Provide the (X, Y) coordinate of the cell's center where the given text is located.  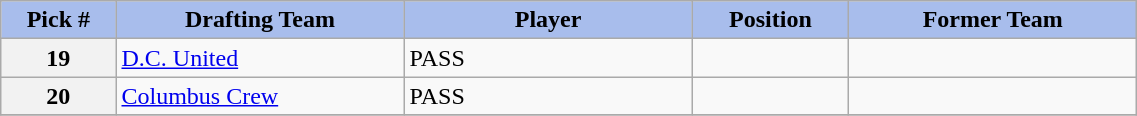
19 (58, 58)
Drafting Team (260, 20)
Columbus Crew (260, 96)
Position (770, 20)
20 (58, 96)
D.C. United (260, 58)
Player (548, 20)
Pick # (58, 20)
Former Team (993, 20)
